Pinpoint the cell where the given text exists, returning its (X, Y) midpoint coordinate. 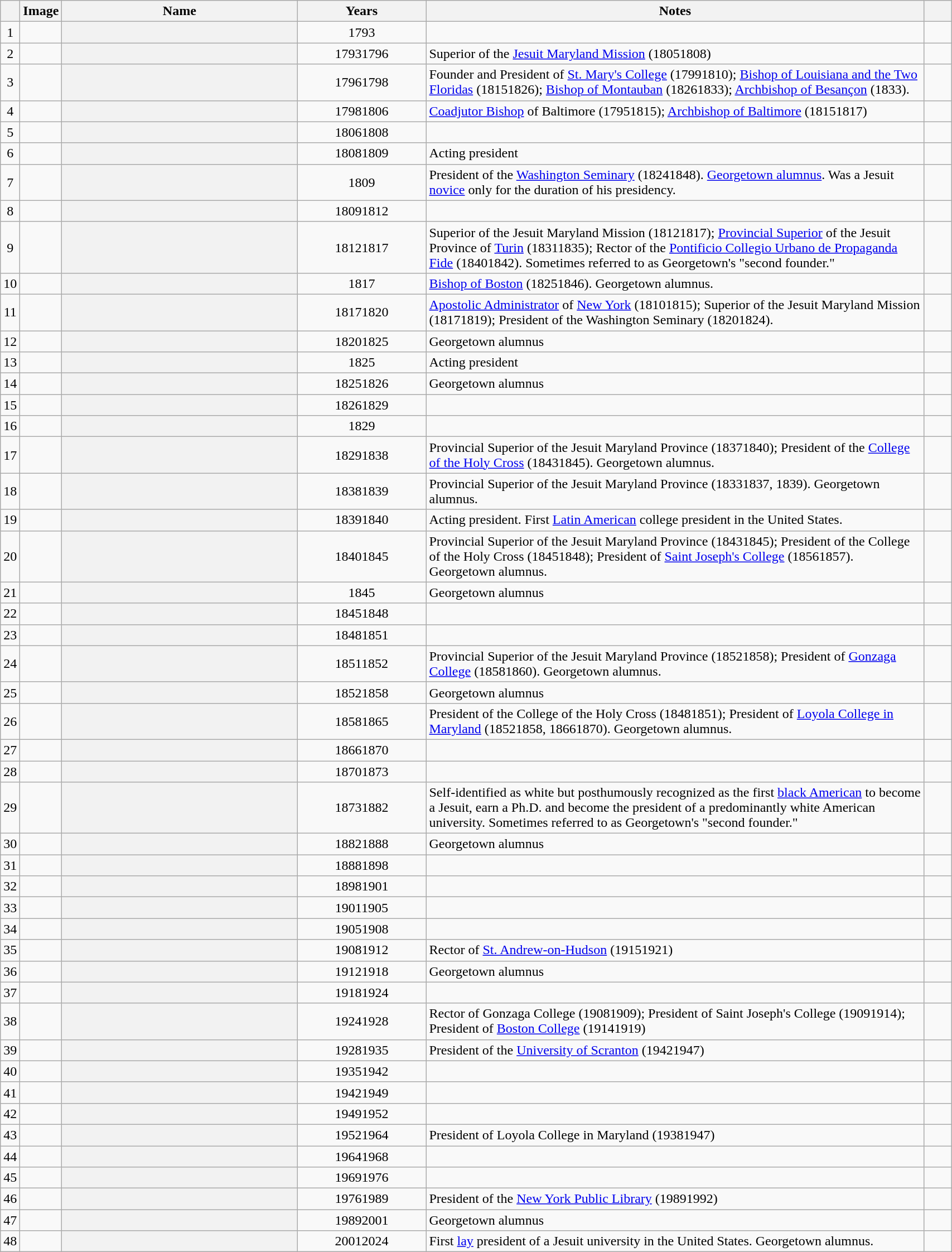
19121918 (361, 971)
18821888 (361, 844)
6 (10, 153)
Acting president. First Latin American college president in the United States. (675, 520)
17981806 (361, 111)
39 (10, 1050)
18581865 (361, 721)
1829 (361, 426)
19641968 (361, 1157)
18511852 (361, 664)
19691976 (361, 1178)
26 (10, 721)
18391840 (361, 520)
25 (10, 692)
45 (10, 1178)
President of the New York Public Library (19891992) (675, 1199)
18201825 (361, 341)
4 (10, 111)
17961798 (361, 83)
19241928 (361, 1021)
18171820 (361, 312)
17931796 (361, 54)
18291838 (361, 455)
32 (10, 887)
3 (10, 83)
President of the College of the Holy Cross (18481851); President of Loyola College in Maryland (18521858, 18661870). Georgetown alumnus. (675, 721)
36 (10, 971)
46 (10, 1199)
18661870 (361, 750)
24 (10, 664)
19 (10, 520)
President of Loyola College in Maryland (19381947) (675, 1135)
1825 (361, 363)
18701873 (361, 772)
19081912 (361, 950)
1 (10, 32)
1845 (361, 593)
41 (10, 1092)
Provincial Superior of the Jesuit Maryland Province (18521858); President of Gonzaga College (18581860). Georgetown alumnus. (675, 664)
18251826 (361, 384)
20012024 (361, 1241)
President of the University of Scranton (19421947) (675, 1050)
19051908 (361, 929)
31 (10, 865)
1809 (361, 182)
18521858 (361, 692)
14 (10, 384)
1817 (361, 283)
43 (10, 1135)
18981901 (361, 887)
Coadjutor Bishop of Baltimore (17951815); Archbishop of Baltimore (18151817) (675, 111)
48 (10, 1241)
40 (10, 1071)
President of the Washington Seminary (18241848). Georgetown alumnus. Was a Jesuit novice only for the duration of his presidency. (675, 182)
18121817 (361, 247)
18381839 (361, 491)
44 (10, 1157)
Name (180, 11)
18081809 (361, 153)
Bishop of Boston (18251846). Georgetown alumnus. (675, 283)
19281935 (361, 1050)
18451848 (361, 614)
21 (10, 593)
23 (10, 635)
First lay president of a Jesuit university in the United States. Georgetown alumnus. (675, 1241)
34 (10, 929)
5 (10, 132)
18061808 (361, 132)
20 (10, 556)
19181924 (361, 993)
Rector of Gonzaga College (19081909); President of Saint Joseph's College (19091914); President of Boston College (19141919) (675, 1021)
Years (361, 11)
35 (10, 950)
42 (10, 1114)
Apostolic Administrator of New York (18101815); Superior of the Jesuit Maryland Mission (18171819); President of the Washington Seminary (18201824). (675, 312)
Superior of the Jesuit Maryland Mission (18051808) (675, 54)
9 (10, 247)
18481851 (361, 635)
18091812 (361, 211)
Provincial Superior of the Jesuit Maryland Province (18331837, 1839). Georgetown alumnus. (675, 491)
10 (10, 283)
19351942 (361, 1071)
12 (10, 341)
7 (10, 182)
37 (10, 993)
19521964 (361, 1135)
18 (10, 491)
33 (10, 908)
19011905 (361, 908)
16 (10, 426)
38 (10, 1021)
19761989 (361, 1199)
19892001 (361, 1220)
15 (10, 405)
18261829 (361, 405)
8 (10, 211)
2 (10, 54)
Provincial Superior of the Jesuit Maryland Province (18371840); President of the College of the Holy Cross (18431845). Georgetown alumnus. (675, 455)
17 (10, 455)
1793 (361, 32)
13 (10, 363)
18731882 (361, 808)
28 (10, 772)
47 (10, 1220)
22 (10, 614)
27 (10, 750)
19491952 (361, 1114)
30 (10, 844)
11 (10, 312)
Rector of St. Andrew-on-Hudson (19151921) (675, 950)
18401845 (361, 556)
19421949 (361, 1092)
Notes (675, 11)
18881898 (361, 865)
Image (41, 11)
29 (10, 808)
